Determine the [x, y] coordinate at the center of the cell enclosing the given text.  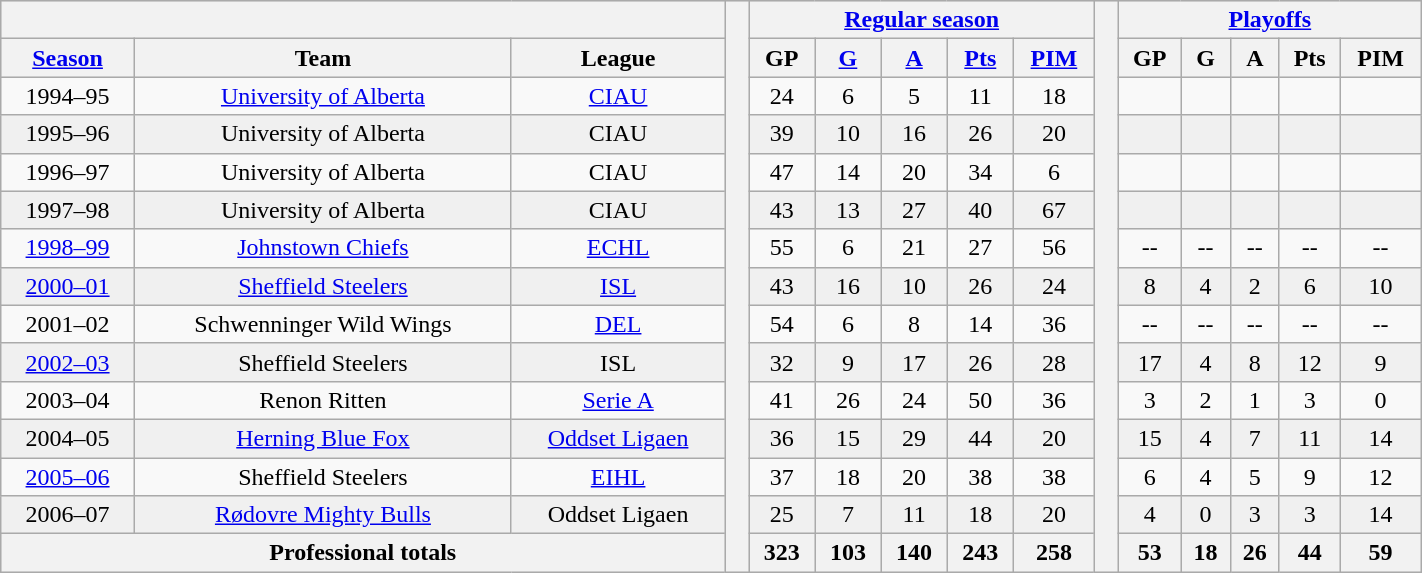
13 [848, 210]
Renon Ritten [322, 400]
67 [1054, 210]
37 [782, 477]
55 [782, 248]
Schwenninger Wild Wings [322, 324]
League [618, 58]
1994–95 [68, 96]
2005–06 [68, 477]
EIHL [618, 477]
25 [782, 515]
47 [782, 172]
50 [980, 400]
Rødovre Mighty Bulls [322, 515]
1998–99 [68, 248]
28 [1054, 362]
56 [1054, 248]
1996–97 [68, 172]
Season [68, 58]
2003–04 [68, 400]
29 [914, 438]
41 [782, 400]
Team [322, 58]
39 [782, 134]
32 [782, 362]
34 [980, 172]
Johnstown Chiefs [322, 248]
Playoffs [1270, 20]
2000–01 [68, 286]
53 [1149, 553]
Regular season [922, 20]
2006–07 [68, 515]
323 [782, 553]
258 [1054, 553]
ECHL [618, 248]
243 [980, 553]
40 [980, 210]
2001–02 [68, 324]
2002–03 [68, 362]
Professional totals [363, 553]
59 [1380, 553]
1997–98 [68, 210]
Serie A [618, 400]
1 [1254, 400]
21 [914, 248]
54 [782, 324]
Herning Blue Fox [322, 438]
140 [914, 553]
DEL [618, 324]
1995–96 [68, 134]
2004–05 [68, 438]
103 [848, 553]
